Scan for the cell matching the given text and deliver its [X, Y] coordinate at center. 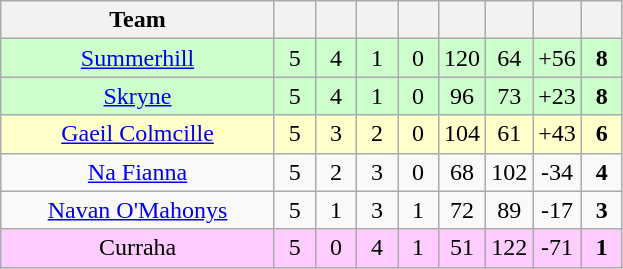
120 [462, 58]
+43 [558, 134]
Summerhill [138, 58]
68 [462, 172]
+23 [558, 96]
+56 [558, 58]
Team [138, 20]
6 [602, 134]
122 [510, 248]
72 [462, 210]
96 [462, 96]
102 [510, 172]
-34 [558, 172]
Gaeil Colmcille [138, 134]
Navan O'Mahonys [138, 210]
-71 [558, 248]
Skryne [138, 96]
61 [510, 134]
104 [462, 134]
89 [510, 210]
Na Fianna [138, 172]
73 [510, 96]
Curraha [138, 248]
64 [510, 58]
-17 [558, 210]
51 [462, 248]
